Locate the cell with the specified text and output its [X, Y] center coordinate. 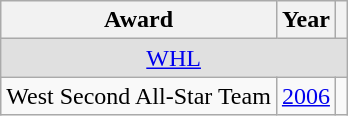
West Second All-Star Team [139, 96]
Year [306, 20]
WHL [174, 58]
2006 [306, 96]
Award [139, 20]
